Scan for the cell matching the given text and deliver its (X, Y) coordinate at center. 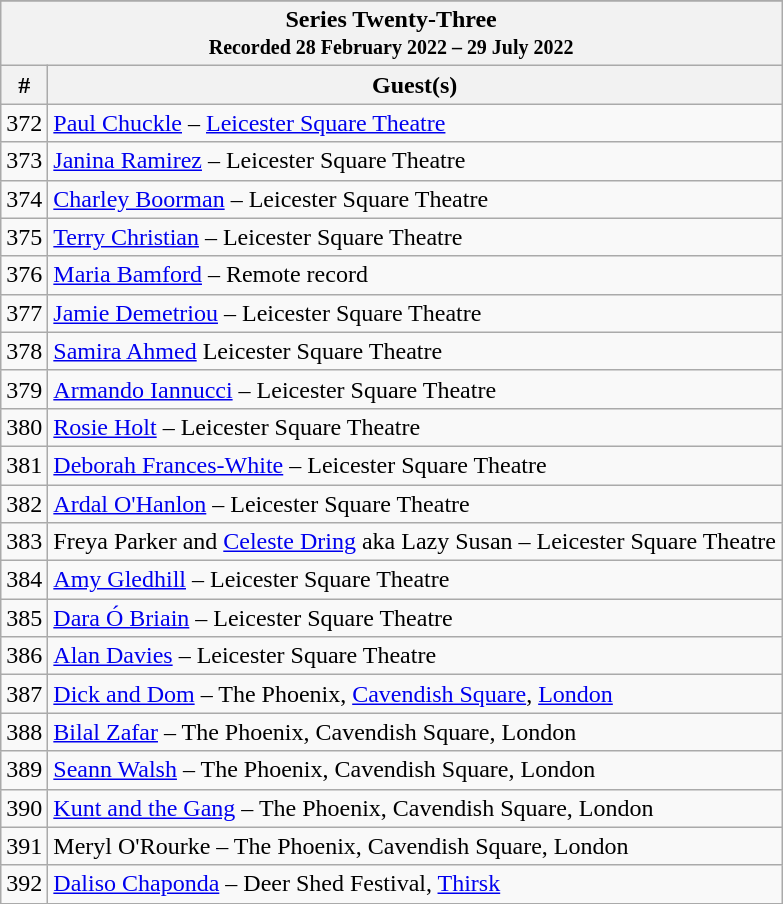
Daliso Chaponda – Deer Shed Festival, Thirsk (415, 884)
392 (24, 884)
379 (24, 389)
391 (24, 846)
389 (24, 770)
377 (24, 313)
378 (24, 351)
Charley Boorman – Leicester Square Theatre (415, 199)
386 (24, 656)
Terry Christian – Leicester Square Theatre (415, 237)
384 (24, 580)
Kunt and the Gang – The Phoenix, Cavendish Square, London (415, 808)
Series Twenty-ThreeRecorded 28 February 2022 – 29 July 2022 (392, 34)
376 (24, 275)
383 (24, 542)
Deborah Frances-White – Leicester Square Theatre (415, 465)
372 (24, 123)
390 (24, 808)
385 (24, 618)
387 (24, 694)
Guest(s) (415, 85)
388 (24, 732)
382 (24, 503)
Seann Walsh – The Phoenix, Cavendish Square, London (415, 770)
381 (24, 465)
Alan Davies – Leicester Square Theatre (415, 656)
Amy Gledhill – Leicester Square Theatre (415, 580)
Dara Ó Briain – Leicester Square Theatre (415, 618)
Meryl O'Rourke – The Phoenix, Cavendish Square, London (415, 846)
Samira Ahmed Leicester Square Theatre (415, 351)
375 (24, 237)
# (24, 85)
373 (24, 161)
Jamie Demetriou – Leicester Square Theatre (415, 313)
Janina Ramirez – Leicester Square Theatre (415, 161)
Armando Iannucci – Leicester Square Theatre (415, 389)
Bilal Zafar – The Phoenix, Cavendish Square, London (415, 732)
Paul Chuckle – Leicester Square Theatre (415, 123)
374 (24, 199)
Maria Bamford – Remote record (415, 275)
Ardal O'Hanlon – Leicester Square Theatre (415, 503)
Dick and Dom – The Phoenix, Cavendish Square, London (415, 694)
380 (24, 427)
Freya Parker and Celeste Dring aka Lazy Susan – Leicester Square Theatre (415, 542)
Rosie Holt – Leicester Square Theatre (415, 427)
